Output the [X, Y] coordinate of the center of the cell containing the given text.  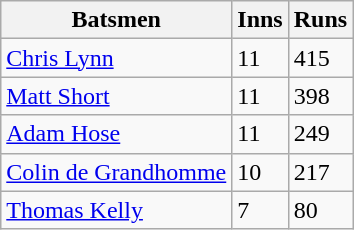
Chris Lynn [116, 58]
398 [320, 96]
80 [320, 210]
Inns [260, 20]
Adam Hose [116, 134]
415 [320, 58]
Thomas Kelly [116, 210]
217 [320, 172]
Colin de Grandhomme [116, 172]
Matt Short [116, 96]
Runs [320, 20]
Batsmen [116, 20]
10 [260, 172]
7 [260, 210]
249 [320, 134]
